Return the (x, y) coordinate for the center point of the cell that contains the specified text.  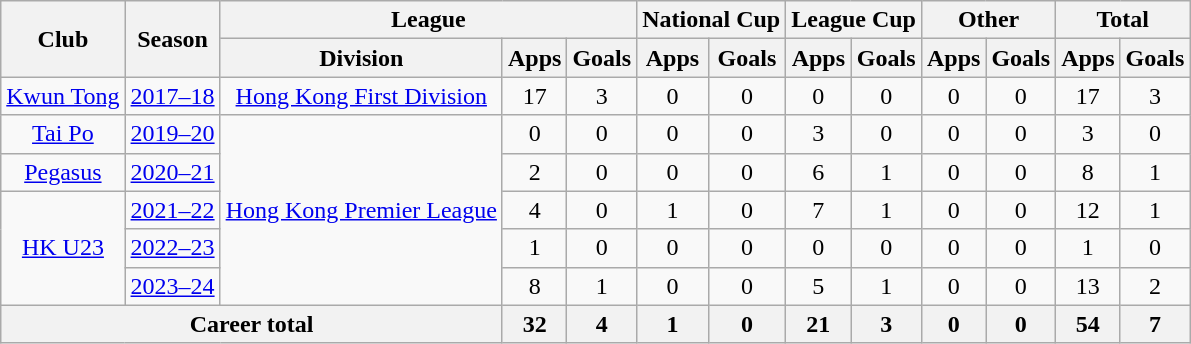
Pegasus (63, 172)
Career total (252, 324)
League Cup (854, 20)
6 (818, 172)
13 (1088, 286)
Tai Po (63, 134)
54 (1088, 324)
Club (63, 39)
12 (1088, 210)
National Cup (712, 20)
Season (172, 39)
2021–22 (172, 210)
Hong Kong First Division (361, 96)
Kwun Tong (63, 96)
Hong Kong Premier League (361, 210)
2022–23 (172, 248)
2017–18 (172, 96)
HK U23 (63, 248)
21 (818, 324)
Total (1123, 20)
2023–24 (172, 286)
Other (988, 20)
2019–20 (172, 134)
Division (361, 58)
2020–21 (172, 172)
5 (818, 286)
32 (534, 324)
League (428, 20)
